Capture the cell that displays the provided text and extract its [x, y] central coordinate. 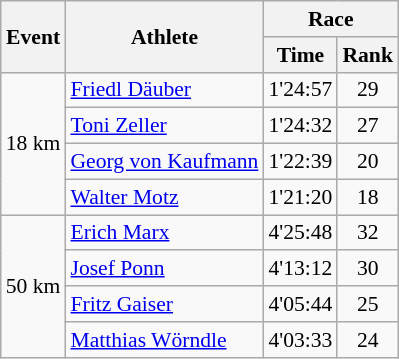
18 km [34, 143]
Fritz Gaiser [164, 304]
4'13:12 [300, 269]
Event [34, 36]
Toni Zeller [164, 126]
Friedl Däuber [164, 90]
25 [368, 304]
4'03:33 [300, 340]
18 [368, 197]
50 km [34, 286]
Time [300, 55]
Rank [368, 55]
32 [368, 233]
1'22:39 [300, 162]
1'21:20 [300, 197]
Athlete [164, 36]
Georg von Kaufmann [164, 162]
Erich Marx [164, 233]
4'05:44 [300, 304]
20 [368, 162]
1'24:32 [300, 126]
1'24:57 [300, 90]
Matthias Wörndle [164, 340]
30 [368, 269]
Race [330, 19]
27 [368, 126]
Josef Ponn [164, 269]
Walter Motz [164, 197]
4'25:48 [300, 233]
24 [368, 340]
29 [368, 90]
